Extract the [x, y] coordinate from the center of the cell holding the provided text.  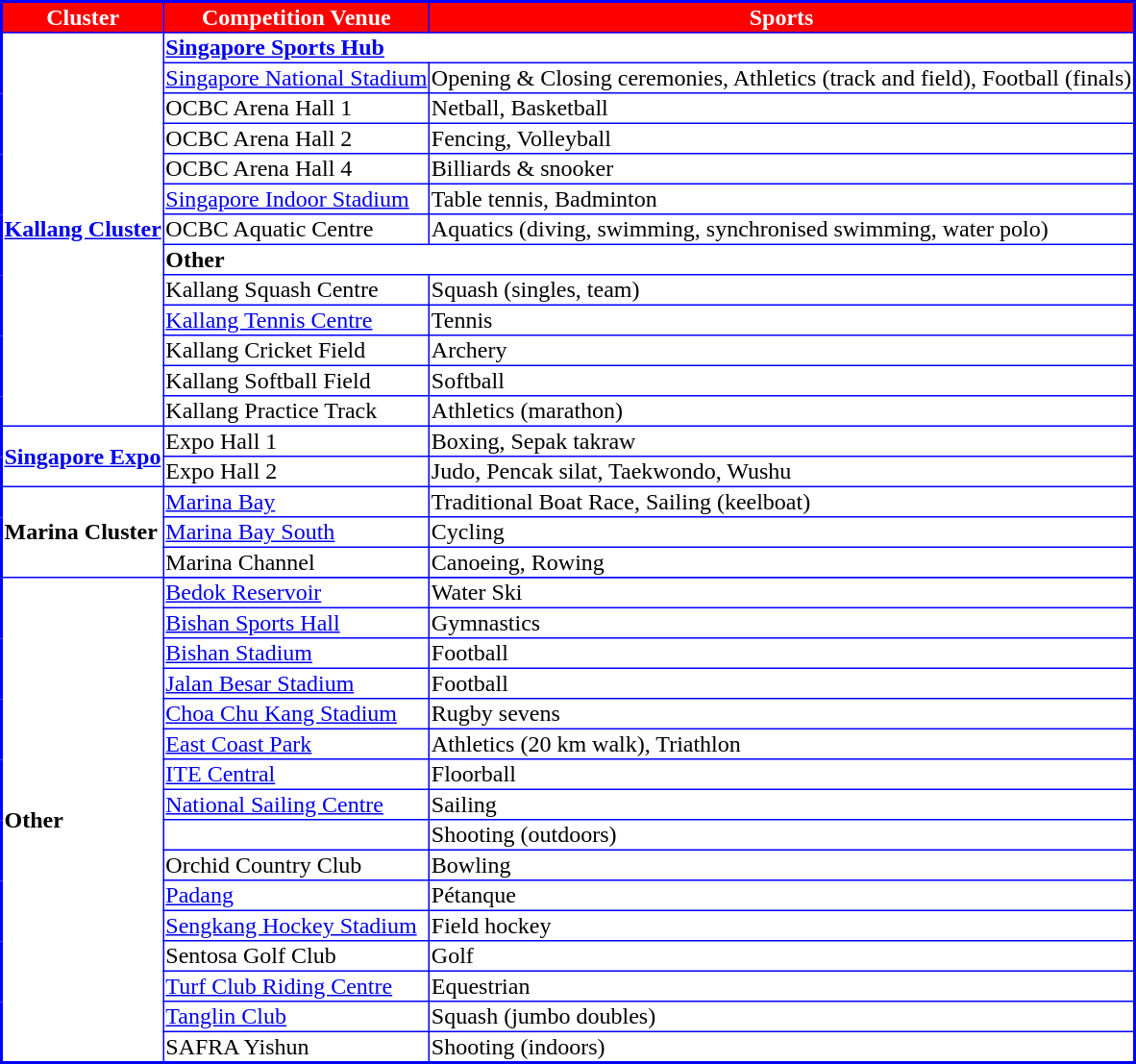
Equestrian [782, 986]
Floorball [782, 775]
Marina Bay South [296, 532]
Boxing, Sepak takraw [782, 441]
Sengkang Hockey Stadium [296, 926]
OCBC Aquatic Centre [296, 230]
Singapore Expo [83, 456]
Choa Chu Kang Stadium [296, 714]
Billiards & snooker [782, 169]
Sailing [782, 804]
Traditional Boat Race, Sailing (keelboat) [782, 502]
Padang [296, 896]
Archery [782, 351]
Singapore Sports Hub [649, 48]
Rugby sevens [782, 714]
Field hockey [782, 926]
Sports [782, 17]
East Coast Park [296, 744]
ITE Central [296, 775]
Kallang Cluster [83, 230]
Bowling [782, 865]
Tanglin Club [296, 1017]
Judo, Pencak silat, Taekwondo, Wushu [782, 472]
Opening & Closing ceremonies, Athletics (track and field), Football (finals) [782, 78]
Kallang Softball Field [296, 381]
Gymnastics [782, 623]
Netball, Basketball [782, 109]
Orchid Country Club [296, 865]
Marina Cluster [83, 532]
OCBC Arena Hall 4 [296, 169]
Table tennis, Badminton [782, 199]
SAFRA Yishun [296, 1047]
Kallang Squash Centre [296, 290]
Competition Venue [296, 17]
OCBC Arena Hall 2 [296, 138]
Bishan Stadium [296, 654]
Fencing, Volleyball [782, 138]
Athletics (marathon) [782, 411]
OCBC Arena Hall 1 [296, 109]
Bedok Reservoir [296, 593]
Canoeing, Rowing [782, 562]
National Sailing Centre [296, 804]
Expo Hall 1 [296, 441]
Marina Bay [296, 502]
Shooting (outdoors) [782, 835]
Cluster [83, 17]
Squash (jumbo doubles) [782, 1017]
Cycling [782, 532]
Athletics (20 km walk), Triathlon [782, 744]
Pétanque [782, 896]
Marina Channel [296, 562]
Singapore Indoor Stadium [296, 199]
Kallang Cricket Field [296, 351]
Bishan Sports Hall [296, 623]
Water Ski [782, 593]
Sentosa Golf Club [296, 956]
Softball [782, 381]
Tennis [782, 320]
Jalan Besar Stadium [296, 683]
Kallang Practice Track [296, 411]
Expo Hall 2 [296, 472]
Shooting (indoors) [782, 1047]
Kallang Tennis Centre [296, 320]
Singapore National Stadium [296, 78]
Turf Club Riding Centre [296, 986]
Golf [782, 956]
Aquatics (diving, swimming, synchronised swimming, water polo) [782, 230]
Squash (singles, team) [782, 290]
